Return the (X, Y) coordinate for the center point of the cell that contains the specified text.  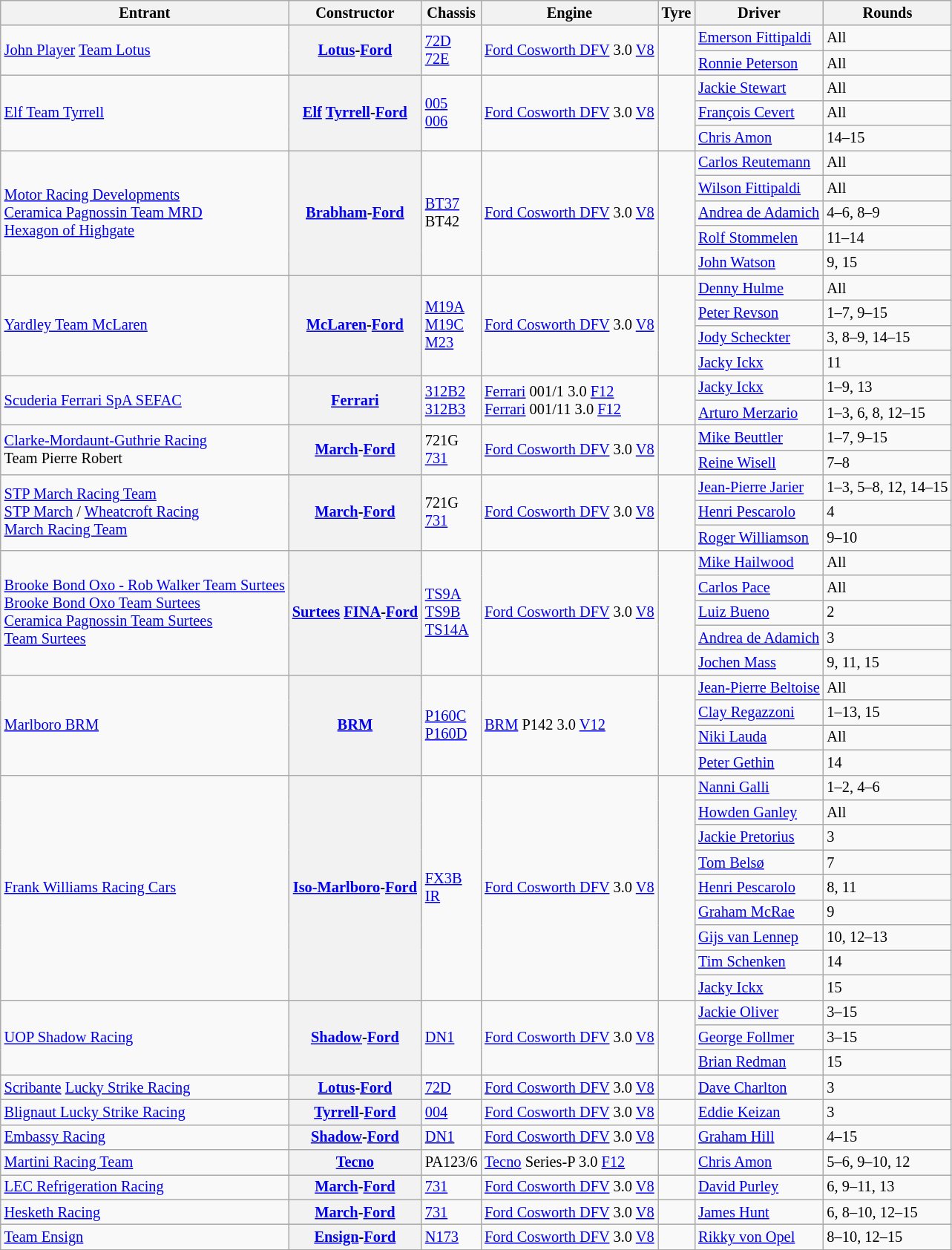
UOP Shadow Racing (145, 1038)
Constructor (355, 13)
9, 11, 15 (887, 662)
James Hunt (758, 1212)
Team Ensign (145, 1237)
Rikky von Opel (758, 1237)
004 (451, 1112)
1–13, 15 (887, 713)
Jackie Pretorius (758, 837)
11 (887, 363)
Niki Lauda (758, 737)
FX3BIR (451, 888)
P160CP160D (451, 724)
10, 12–13 (887, 937)
6, 8–10, 12–15 (887, 1212)
Frank Williams Racing Cars (145, 888)
Marlboro BRM (145, 724)
Motor Racing Developments Ceramica Pagnossin Team MRD Hexagon of Highgate (145, 212)
6, 9–11, 13 (887, 1187)
Graham Hill (758, 1137)
Brian Redman (758, 1062)
Graham McRae (758, 912)
4–15 (887, 1137)
Jackie Oliver (758, 1012)
Scuderia Ferrari SpA SEFAC (145, 399)
Roger Williamson (758, 537)
Martini Racing Team (145, 1162)
François Cevert (758, 113)
BRM (355, 724)
5–6, 9–10, 12 (887, 1162)
N173 (451, 1237)
Yardley Team McLaren (145, 325)
Engine (569, 13)
8, 11 (887, 887)
TS9ATS9BTS14A (451, 612)
John Player Team Lotus (145, 50)
Embassy Racing (145, 1137)
M19AM19CM23 (451, 325)
Ronnie Peterson (758, 63)
Tyre (677, 13)
Mike Beuttler (758, 437)
STP March Racing Team STP March / Wheatcroft Racing March Racing Team (145, 512)
Jody Scheckter (758, 338)
Nanni Galli (758, 788)
2 (887, 612)
George Follmer (758, 1037)
Tecno Series-P 3.0 F12 (569, 1162)
1–2, 4–6 (887, 788)
11–14 (887, 238)
LEC Refrigeration Racing (145, 1187)
9, 15 (887, 263)
Gijs van Lennep (758, 937)
Denny Hulme (758, 288)
Wilson Fittipaldi (758, 188)
BRM P142 3.0 V12 (569, 724)
John Watson (758, 263)
Hesketh Racing (145, 1212)
7 (887, 863)
Jochen Mass (758, 662)
1–9, 13 (887, 387)
McLaren-Ford (355, 325)
Tecno (355, 1162)
Tom Belsø (758, 863)
Jean-Pierre Jarier (758, 488)
Mike Hailwood (758, 563)
Chassis (451, 13)
7–8 (887, 462)
Clarke-Mordaunt-Guthrie Racing Team Pierre Robert (145, 450)
PA123/6 (451, 1162)
Howden Ganley (758, 812)
9 (887, 912)
Arturo Merzario (758, 413)
Rounds (887, 13)
9–10 (887, 537)
Dave Charlton (758, 1087)
4 (887, 512)
Jackie Stewart (758, 88)
Carlos Pace (758, 587)
Tim Schenken (758, 962)
3, 8–9, 14–15 (887, 338)
Jean-Pierre Beltoise (758, 687)
Peter Gethin (758, 762)
Entrant (145, 13)
Eddie Keizan (758, 1112)
Brabham-Ford (355, 212)
1–3, 6, 8, 12–15 (887, 413)
Emerson Fittipaldi (758, 38)
Blignaut Lucky Strike Racing (145, 1112)
Elf Team Tyrrell (145, 113)
Reine Wisell (758, 462)
Carlos Reutemann (758, 163)
Brooke Bond Oxo - Rob Walker Team Surtees Brooke Bond Oxo Team Surtees Ceramica Pagnossin Team Surtees Team Surtees (145, 612)
David Purley (758, 1187)
312B2312B3 (451, 399)
1–3, 5–8, 12, 14–15 (887, 488)
8–10, 12–15 (887, 1237)
Elf Tyrrell-Ford (355, 113)
Luiz Bueno (758, 612)
Peter Revson (758, 312)
Driver (758, 13)
Tyrrell-Ford (355, 1112)
BT37BT42 (451, 212)
Ferrari 001/1 3.0 F12Ferrari 001/11 3.0 F12 (569, 399)
Rolf Stommelen (758, 238)
Ensign-Ford (355, 1237)
72D72E (451, 50)
Surtees FINA-Ford (355, 612)
72D (451, 1087)
Clay Regazzoni (758, 713)
4–6, 8–9 (887, 213)
Scribante Lucky Strike Racing (145, 1087)
Ferrari (355, 399)
14–15 (887, 138)
Iso-Marlboro-Ford (355, 888)
005006 (451, 113)
